Output the [X, Y] coordinate of the center of the cell containing the given text.  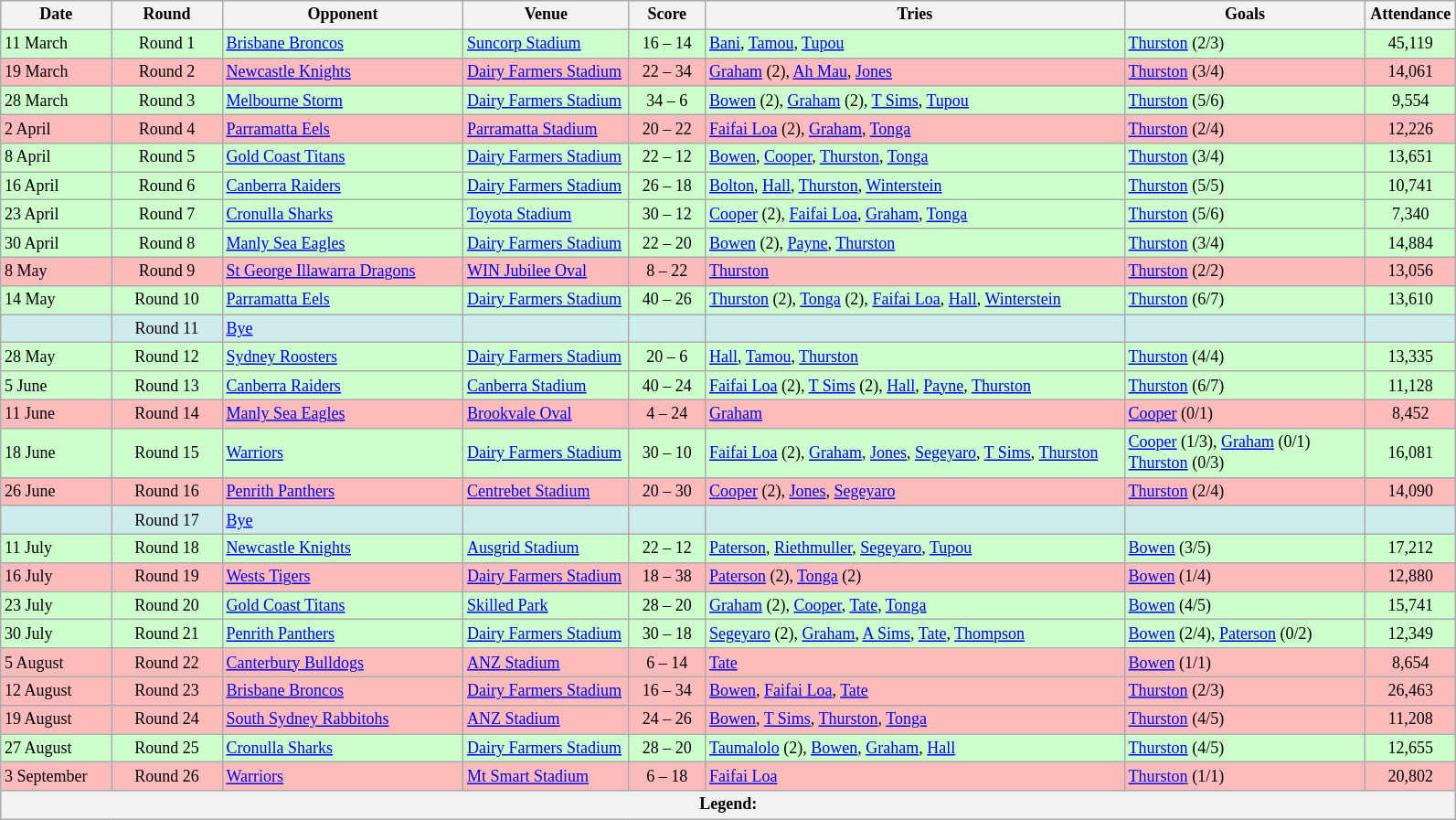
Round 20 [166, 605]
30 April [57, 243]
15,741 [1411, 605]
Graham (2), Ah Mau, Jones [916, 71]
14,090 [1411, 492]
Cooper (2), Faifai Loa, Graham, Tonga [916, 214]
7,340 [1411, 214]
34 – 6 [667, 101]
Bowen (2), Payne, Thurston [916, 243]
11 March [57, 44]
30 – 18 [667, 634]
16 July [57, 578]
23 April [57, 214]
20,802 [1411, 777]
28 March [57, 101]
30 – 10 [667, 453]
Faifai Loa (2), Graham, Jones, Segeyaro, T Sims, Thurston [916, 453]
Thurston (5/5) [1245, 186]
Tate [916, 662]
3 September [57, 777]
4 – 24 [667, 413]
Parramatta Stadium [547, 128]
40 – 24 [667, 386]
Round 19 [166, 578]
Canterbury Bulldogs [343, 662]
24 – 26 [667, 719]
11 June [57, 413]
23 July [57, 605]
12,226 [1411, 128]
Brookvale Oval [547, 413]
Bowen (2), Graham (2), T Sims, Tupou [916, 101]
5 June [57, 386]
16 April [57, 186]
Round 26 [166, 777]
Paterson (2), Tonga (2) [916, 578]
Wests Tigers [343, 578]
Opponent [343, 15]
14,061 [1411, 71]
Graham (2), Cooper, Tate, Tonga [916, 605]
18 – 38 [667, 578]
Round 21 [166, 634]
Round 25 [166, 748]
Round 2 [166, 71]
Round [166, 15]
10,741 [1411, 186]
Attendance [1411, 15]
30 – 12 [667, 214]
South Sydney Rabbitohs [343, 719]
Date [57, 15]
5 August [57, 662]
Bowen, T Sims, Thurston, Tonga [916, 719]
8 – 22 [667, 271]
17,212 [1411, 548]
Bowen, Faifai Loa, Tate [916, 691]
8 May [57, 271]
30 July [57, 634]
Round 1 [166, 44]
18 June [57, 453]
Round 17 [166, 519]
Cooper (1/3), Graham (0/1) Thurston (0/3) [1245, 453]
26 – 18 [667, 186]
Taumalolo (2), Bowen, Graham, Hall [916, 748]
8,654 [1411, 662]
Bowen (1/1) [1245, 662]
12,349 [1411, 634]
22 – 20 [667, 243]
Thurston (2), Tonga (2), Faifai Loa, Hall, Winterstein [916, 300]
Round 7 [166, 214]
40 – 26 [667, 300]
Bowen (2/4), Paterson (0/2) [1245, 634]
12,655 [1411, 748]
Score [667, 15]
Thurston [916, 271]
Ausgrid Stadium [547, 548]
11,208 [1411, 719]
Bowen (4/5) [1245, 605]
Paterson, Riethmuller, Segeyaro, Tupou [916, 548]
Round 5 [166, 157]
12,880 [1411, 578]
Round 8 [166, 243]
Faifai Loa (2), T Sims (2), Hall, Payne, Thurston [916, 386]
6 – 14 [667, 662]
Round 3 [166, 101]
13,610 [1411, 300]
Bowen (3/5) [1245, 548]
Cooper (2), Jones, Segeyaro [916, 492]
Thurston (2/2) [1245, 271]
Round 16 [166, 492]
Round 12 [166, 357]
16 – 34 [667, 691]
22 – 34 [667, 71]
Graham [916, 413]
Round 22 [166, 662]
Venue [547, 15]
8 April [57, 157]
Round 14 [166, 413]
Bowen (1/4) [1245, 578]
11,128 [1411, 386]
26 June [57, 492]
Round 6 [166, 186]
20 – 22 [667, 128]
Legend: [728, 804]
13,651 [1411, 157]
11 July [57, 548]
13,056 [1411, 271]
Tries [916, 15]
6 – 18 [667, 777]
Round 23 [166, 691]
Suncorp Stadium [547, 44]
26,463 [1411, 691]
Centrebet Stadium [547, 492]
Round 11 [166, 329]
Toyota Stadium [547, 214]
Faifai Loa (2), Graham, Tonga [916, 128]
12 August [57, 691]
27 August [57, 748]
Canberra Stadium [547, 386]
20 – 30 [667, 492]
Round 15 [166, 453]
WIN Jubilee Oval [547, 271]
Bolton, Hall, Thurston, Winterstein [916, 186]
14,884 [1411, 243]
Bani, Tamou, Tupou [916, 44]
16 – 14 [667, 44]
St George Illawarra Dragons [343, 271]
Round 13 [166, 386]
Thurston (1/1) [1245, 777]
45,119 [1411, 44]
Faifai Loa [916, 777]
8,452 [1411, 413]
16,081 [1411, 453]
Round 10 [166, 300]
20 – 6 [667, 357]
28 May [57, 357]
9,554 [1411, 101]
Round 4 [166, 128]
Cooper (0/1) [1245, 413]
Skilled Park [547, 605]
Sydney Roosters [343, 357]
Goals [1245, 15]
14 May [57, 300]
Hall, Tamou, Thurston [916, 357]
Round 18 [166, 548]
2 April [57, 128]
Round 24 [166, 719]
19 August [57, 719]
Melbourne Storm [343, 101]
19 March [57, 71]
Segeyaro (2), Graham, A Sims, Tate, Thompson [916, 634]
Mt Smart Stadium [547, 777]
Bowen, Cooper, Thurston, Tonga [916, 157]
Thurston (4/4) [1245, 357]
Round 9 [166, 271]
13,335 [1411, 357]
